Search for the cell housing the specified text and yield its (x, y) center coordinate. 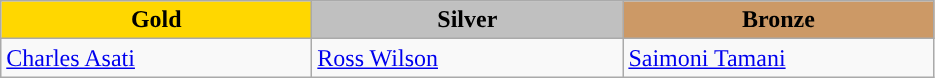
Ross Wilson (468, 58)
Gold (156, 20)
Silver (468, 20)
Saimoni Tamani (778, 58)
Charles Asati (156, 58)
Bronze (778, 20)
